Locate the cell with the specified text and output its (X, Y) center coordinate. 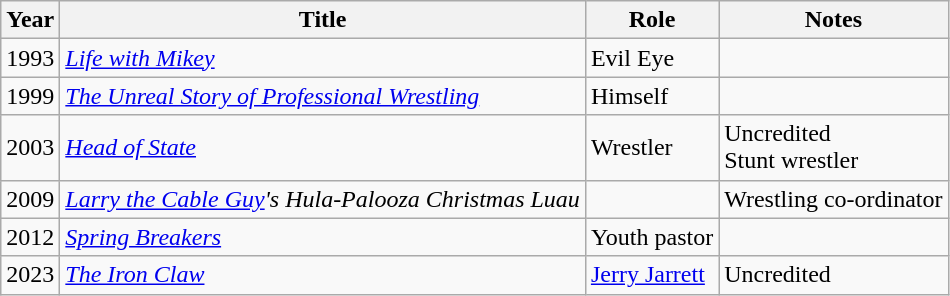
Life with Mikey (323, 58)
Evil Eye (652, 58)
Wrestling co-ordinator (834, 199)
2003 (30, 148)
2012 (30, 237)
The Unreal Story of Professional Wrestling (323, 96)
Jerry Jarrett (652, 275)
1993 (30, 58)
Uncredited (834, 275)
Wrestler (652, 148)
Year (30, 20)
Larry the Cable Guy's Hula-Palooza Christmas Luau (323, 199)
Title (323, 20)
Himself (652, 96)
The Iron Claw (323, 275)
Role (652, 20)
2009 (30, 199)
Notes (834, 20)
1999 (30, 96)
Youth pastor (652, 237)
Head of State (323, 148)
2023 (30, 275)
Spring Breakers (323, 237)
UncreditedStunt wrestler (834, 148)
